Scan for the cell matching the given text and deliver its (x, y) coordinate at center. 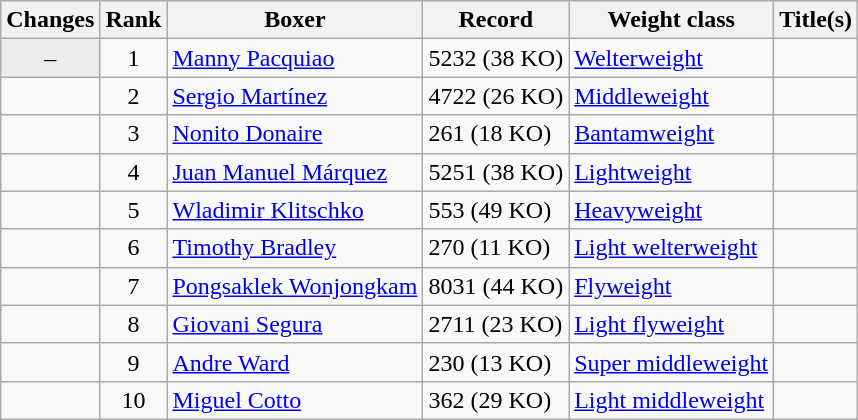
– (50, 58)
2 (134, 96)
Changes (50, 20)
Flyweight (672, 286)
5232 (38 KO) (496, 58)
Andre Ward (295, 362)
10 (134, 400)
Sergio Martínez (295, 96)
261 (18 KO) (496, 134)
Timothy Bradley (295, 248)
8 (134, 324)
Middleweight (672, 96)
Light flyweight (672, 324)
Welterweight (672, 58)
Pongsaklek Wonjongkam (295, 286)
7 (134, 286)
Giovani Segura (295, 324)
6 (134, 248)
Manny Pacquiao (295, 58)
Super middleweight (672, 362)
Nonito Donaire (295, 134)
3 (134, 134)
553 (49 KO) (496, 210)
Miguel Cotto (295, 400)
Light welterweight (672, 248)
Wladimir Klitschko (295, 210)
Bantamweight (672, 134)
Heavyweight (672, 210)
5251 (38 KO) (496, 172)
1 (134, 58)
Weight class (672, 20)
230 (13 KO) (496, 362)
Light middleweight (672, 400)
Juan Manuel Márquez (295, 172)
4722 (26 KO) (496, 96)
Boxer (295, 20)
Lightweight (672, 172)
8031 (44 KO) (496, 286)
4 (134, 172)
Rank (134, 20)
9 (134, 362)
Record (496, 20)
5 (134, 210)
2711 (23 KO) (496, 324)
270 (11 KO) (496, 248)
362 (29 KO) (496, 400)
Title(s) (816, 20)
